Scan for the cell matching the given text and deliver its [X, Y] coordinate at center. 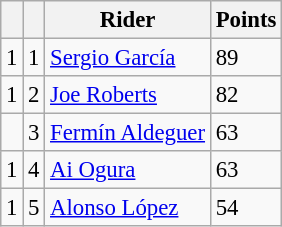
2 [34, 95]
Joe Roberts [128, 95]
5 [34, 208]
Rider [128, 20]
3 [34, 133]
89 [246, 58]
Ai Ogura [128, 170]
82 [246, 95]
Points [246, 20]
Fermín Aldeguer [128, 133]
Sergio García [128, 58]
54 [246, 208]
Alonso López [128, 208]
4 [34, 170]
